Determine the [x, y] coordinate at the center of the cell enclosing the given text.  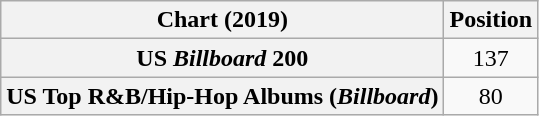
137 [491, 58]
Chart (2019) [222, 20]
US Billboard 200 [222, 58]
Position [491, 20]
US Top R&B/Hip-Hop Albums (Billboard) [222, 96]
80 [491, 96]
